Find where the given text appears and provide that cell's center as [X, Y] coordinate. 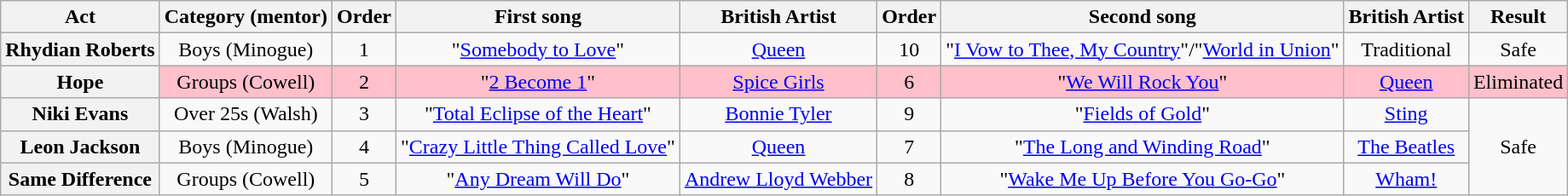
Traditional [1406, 49]
Sting [1406, 114]
Spice Girls [778, 82]
Eliminated [1518, 82]
"Fields of Gold" [1143, 114]
Hope [80, 82]
"Any Dream Will Do" [539, 179]
First song [539, 17]
"2 Become 1" [539, 82]
6 [909, 82]
8 [909, 179]
Bonnie Tyler [778, 114]
"The Long and Winding Road" [1143, 147]
4 [363, 147]
3 [363, 114]
Rhydian Roberts [80, 49]
Category (mentor) [246, 17]
The Beatles [1406, 147]
"Total Eclipse of the Heart" [539, 114]
"We Will Rock You" [1143, 82]
7 [909, 147]
Andrew Lloyd Webber [778, 179]
Result [1518, 17]
1 [363, 49]
2 [363, 82]
Second song [1143, 17]
"Crazy Little Thing Called Love" [539, 147]
Act [80, 17]
"I Vow to Thee, My Country"/"World in Union" [1143, 49]
Leon Jackson [80, 147]
Wham! [1406, 179]
Niki Evans [80, 114]
10 [909, 49]
Same Difference [80, 179]
"Somebody to Love" [539, 49]
9 [909, 114]
5 [363, 179]
Over 25s (Walsh) [246, 114]
"Wake Me Up Before You Go-Go" [1143, 179]
